Return the (x, y) coordinate for the center point of the cell that contains the specified text.  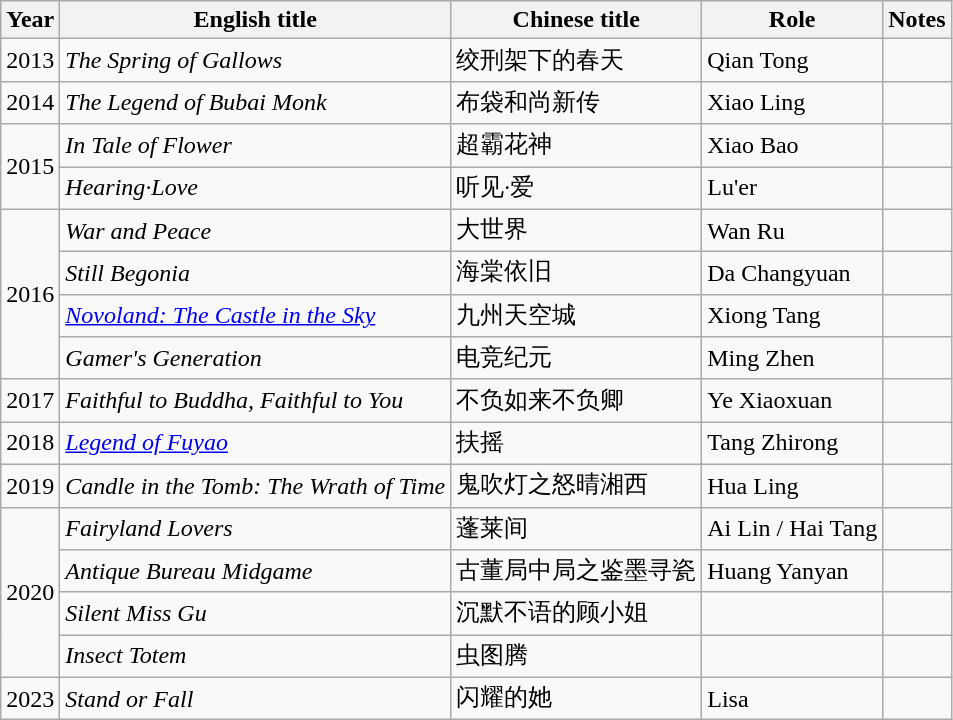
听见·爱 (576, 188)
2016 (30, 294)
English title (256, 20)
Candle in the Tomb: The Wrath of Time (256, 486)
Wan Ru (792, 230)
Chinese title (576, 20)
2015 (30, 166)
Ai Lin / Hai Tang (792, 528)
Gamer's Generation (256, 358)
Still Begonia (256, 274)
2013 (30, 60)
2017 (30, 400)
布袋和尚新传 (576, 102)
Stand or Fall (256, 698)
Novoland: The Castle in the Sky (256, 316)
Ming Zhen (792, 358)
2014 (30, 102)
Da Changyuan (792, 274)
War and Peace (256, 230)
2018 (30, 444)
Xiong Tang (792, 316)
Tang Zhirong (792, 444)
Faithful to Buddha, Faithful to You (256, 400)
Xiao Ling (792, 102)
Lisa (792, 698)
蓬莱间 (576, 528)
闪耀的她 (576, 698)
Antique Bureau Midgame (256, 572)
Silent Miss Gu (256, 614)
In Tale of Flower (256, 146)
海棠依旧 (576, 274)
Role (792, 20)
Lu'er (792, 188)
绞刑架下的春天 (576, 60)
九州天空城 (576, 316)
Hua Ling (792, 486)
虫图腾 (576, 656)
Ye Xiaoxuan (792, 400)
沉默不语的顾小姐 (576, 614)
Xiao Bao (792, 146)
2020 (30, 592)
2023 (30, 698)
鬼吹灯之怒晴湘西 (576, 486)
Fairyland Lovers (256, 528)
2019 (30, 486)
The Spring of Gallows (256, 60)
Insect Totem (256, 656)
Hearing·Love (256, 188)
The Legend of Bubai Monk (256, 102)
Huang Yanyan (792, 572)
Legend of Fuyao (256, 444)
电竞纪元 (576, 358)
超霸花神 (576, 146)
大世界 (576, 230)
Year (30, 20)
古董局中局之鉴墨寻瓷 (576, 572)
扶摇 (576, 444)
不负如来不负卿 (576, 400)
Qian Tong (792, 60)
Notes (917, 20)
